Return the [X, Y] coordinate for the center point of the cell that contains the specified text.  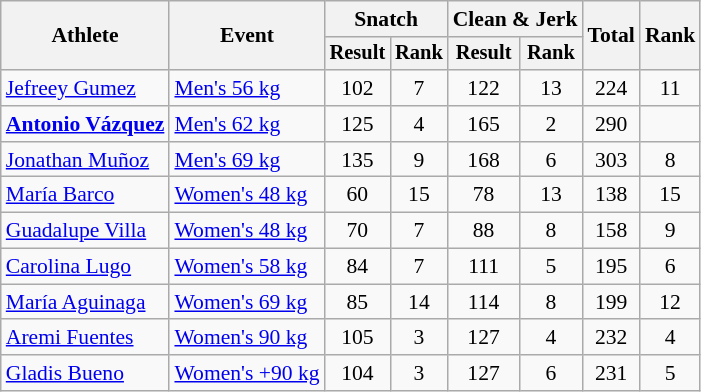
105 [358, 338]
Men's 62 kg [246, 124]
Carolina Lugo [86, 267]
231 [612, 373]
12 [670, 302]
135 [358, 160]
158 [612, 231]
11 [670, 88]
Jonathan Muñoz [86, 160]
Antonio Vázquez [86, 124]
125 [358, 124]
60 [358, 195]
122 [484, 88]
Men's 69 kg [246, 160]
70 [358, 231]
María Barco [86, 195]
Women's 58 kg [246, 267]
111 [484, 267]
195 [612, 267]
Total [612, 36]
Women's +90 kg [246, 373]
224 [612, 88]
Women's 69 kg [246, 302]
Women's 90 kg [246, 338]
14 [419, 302]
78 [484, 195]
303 [612, 160]
168 [484, 160]
88 [484, 231]
Men's 56 kg [246, 88]
Jefreey Gumez [86, 88]
104 [358, 373]
165 [484, 124]
138 [612, 195]
Athlete [86, 36]
114 [484, 302]
Snatch [386, 19]
María Aguinaga [86, 302]
Gladis Bueno [86, 373]
Aremi Fuentes [86, 338]
199 [612, 302]
2 [550, 124]
102 [358, 88]
290 [612, 124]
Clean & Jerk [516, 19]
84 [358, 267]
Event [246, 36]
232 [612, 338]
Guadalupe Villa [86, 231]
85 [358, 302]
